Locate the cell with the specified text and output its [x, y] center coordinate. 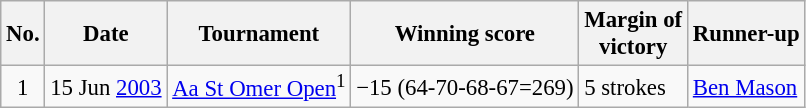
Aa St Omer Open1 [259, 87]
Ben Mason [746, 87]
15 Jun 2003 [106, 87]
1 [23, 87]
−15 (64-70-68-67=269) [465, 87]
Tournament [259, 34]
5 strokes [634, 87]
Winning score [465, 34]
Date [106, 34]
Margin ofvictory [634, 34]
No. [23, 34]
Runner-up [746, 34]
